Provide the (x, y) coordinate of the cell's center where the given text is located.  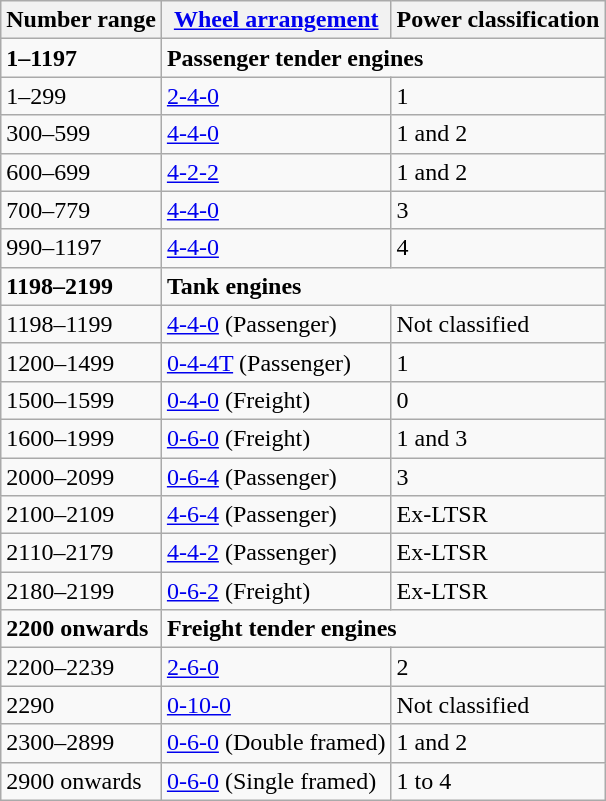
4 (498, 248)
300–599 (82, 134)
Freight tender engines (383, 629)
4-6-4 (Passenger) (276, 515)
4-2-2 (276, 172)
0-6-4 (Passenger) (276, 477)
2000–2099 (82, 477)
0-4-0 (Freight) (276, 400)
0-6-0 (Freight) (276, 438)
2200–2239 (82, 667)
2200 onwards (82, 629)
0 (498, 400)
1–299 (82, 96)
1198–2199 (82, 286)
0-10-0 (276, 705)
2-6-0 (276, 667)
1200–1499 (82, 362)
0-6-0 (Single framed) (276, 781)
2300–2899 (82, 743)
2 (498, 667)
2110–2179 (82, 553)
0-6-0 (Double framed) (276, 743)
2-4-0 (276, 96)
Tank engines (383, 286)
2290 (82, 705)
700–779 (82, 210)
4-4-2 (Passenger) (276, 553)
2100–2109 (82, 515)
2180–2199 (82, 591)
600–699 (82, 172)
1 and 3 (498, 438)
990–1197 (82, 248)
1–1197 (82, 58)
Power classification (498, 20)
4-4-0 (Passenger) (276, 324)
1500–1599 (82, 400)
Wheel arrangement (276, 20)
1198–1199 (82, 324)
Passenger tender engines (383, 58)
Number range (82, 20)
2900 onwards (82, 781)
0-4-4T (Passenger) (276, 362)
0-6-2 (Freight) (276, 591)
1600–1999 (82, 438)
1 to 4 (498, 781)
